Search for the cell housing the specified text and yield its (x, y) center coordinate. 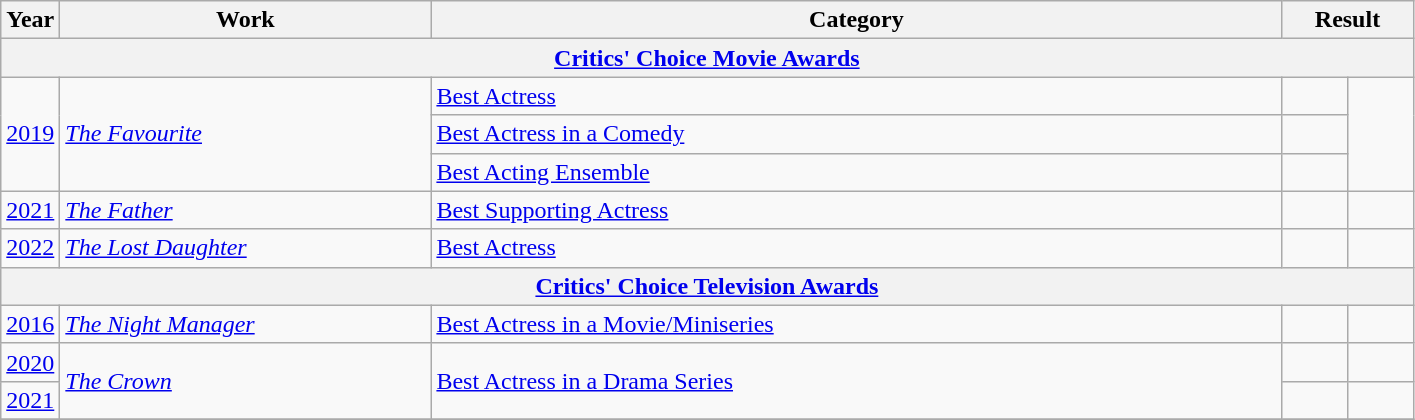
Result (1348, 20)
The Crown (246, 381)
The Lost Daughter (246, 248)
Category (856, 20)
Critics' Choice Movie Awards (707, 58)
Work (246, 20)
Best Acting Ensemble (856, 172)
Year (30, 20)
The Father (246, 210)
The Night Manager (246, 324)
Best Supporting Actress (856, 210)
2019 (30, 134)
2016 (30, 324)
Best Actress in a Comedy (856, 134)
2020 (30, 362)
2022 (30, 248)
Best Actress in a Movie/Miniseries (856, 324)
The Favourite (246, 134)
Best Actress in a Drama Series (856, 381)
Critics' Choice Television Awards (707, 286)
